Scan for the cell matching the given text and deliver its (X, Y) coordinate at center. 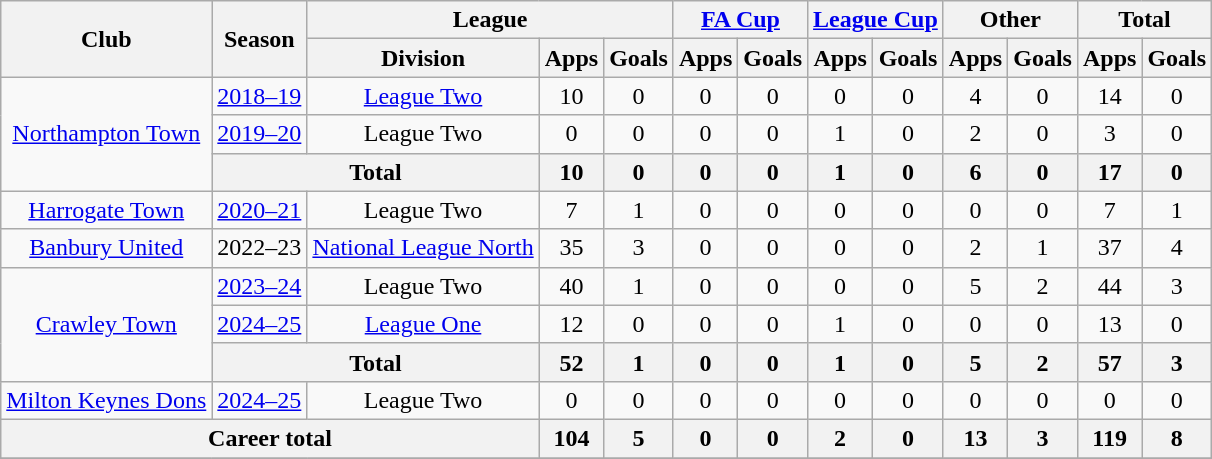
2019–20 (260, 134)
40 (571, 286)
National League North (423, 248)
17 (1109, 172)
League (490, 20)
12 (571, 324)
57 (1109, 362)
8 (1177, 438)
Career total (270, 438)
52 (571, 362)
2022–23 (260, 248)
Banbury United (106, 248)
2018–19 (260, 96)
2020–21 (260, 210)
Northampton Town (106, 134)
Milton Keynes Dons (106, 400)
Division (423, 58)
Club (106, 39)
Other (1010, 20)
14 (1109, 96)
2023–24 (260, 286)
League Cup (876, 20)
Harrogate Town (106, 210)
104 (571, 438)
44 (1109, 286)
Crawley Town (106, 324)
6 (975, 172)
League One (423, 324)
FA Cup (740, 20)
119 (1109, 438)
37 (1109, 248)
Season (260, 39)
35 (571, 248)
